Capture the cell that displays the provided text and extract its [x, y] central coordinate. 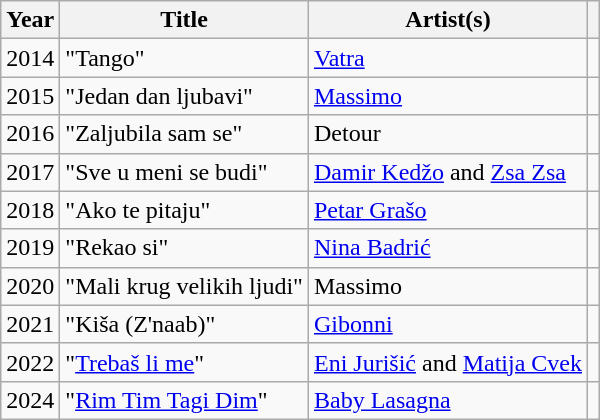
"Rim Tim Tagi Dim" [184, 400]
2017 [30, 172]
Eni Jurišić and Matija Cvek [448, 362]
Damir Kedžo and Zsa Zsa [448, 172]
Detour [448, 134]
"Kiša (Z'naab)" [184, 324]
2015 [30, 96]
Baby Lasagna [448, 400]
Year [30, 20]
"Mali krug velikih ljudi" [184, 286]
"Ako te pitaju" [184, 210]
2014 [30, 58]
Vatra [448, 58]
"Rekao si" [184, 248]
2019 [30, 248]
2020 [30, 286]
"Tango" [184, 58]
"Sve u meni se budi" [184, 172]
"Trebaš li me" [184, 362]
Title [184, 20]
"Jedan dan ljubavi" [184, 96]
2024 [30, 400]
2021 [30, 324]
"Zaljubila sam se" [184, 134]
2022 [30, 362]
Artist(s) [448, 20]
Nina Badrić [448, 248]
2018 [30, 210]
2016 [30, 134]
Gibonni [448, 324]
Petar Grašo [448, 210]
